Capture the cell that displays the provided text and extract its [X, Y] central coordinate. 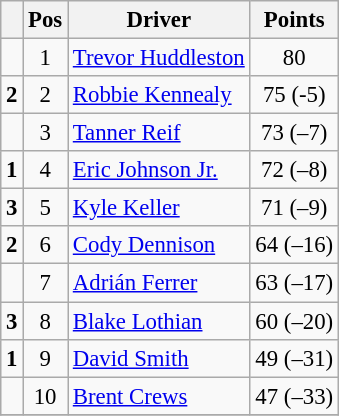
64 (–16) [294, 245]
Driver [160, 20]
10 [46, 396]
6 [46, 245]
David Smith [160, 358]
9 [46, 358]
72 (–8) [294, 170]
47 (–33) [294, 396]
7 [46, 283]
5 [46, 208]
Kyle Keller [160, 208]
71 (–9) [294, 208]
75 (-5) [294, 95]
Adrián Ferrer [160, 283]
Cody Dennison [160, 245]
60 (–20) [294, 321]
8 [46, 321]
Brent Crews [160, 396]
80 [294, 58]
73 (–7) [294, 133]
63 (–17) [294, 283]
Eric Johnson Jr. [160, 170]
Tanner Reif [160, 133]
Points [294, 20]
49 (–31) [294, 358]
Trevor Huddleston [160, 58]
4 [46, 170]
Pos [46, 20]
Blake Lothian [160, 321]
Robbie Kennealy [160, 95]
